Capture the cell that displays the provided text and extract its (x, y) central coordinate. 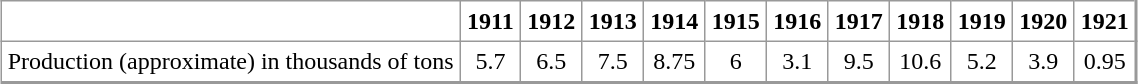
1921 (1105, 21)
1913 (613, 21)
9.5 (859, 62)
1911 (490, 21)
5.7 (490, 62)
0.95 (1105, 62)
6.5 (552, 62)
6 (736, 62)
7.5 (613, 62)
10.6 (921, 62)
Production (approximate) in thousands of tons (230, 62)
3.9 (1044, 62)
1912 (552, 21)
3.1 (798, 62)
1916 (798, 21)
8.75 (675, 62)
1917 (859, 21)
1919 (982, 21)
1920 (1044, 21)
5.2 (982, 62)
1914 (675, 21)
1918 (921, 21)
1915 (736, 21)
